Extract the (x, y) coordinate from the center of the cell holding the provided text.  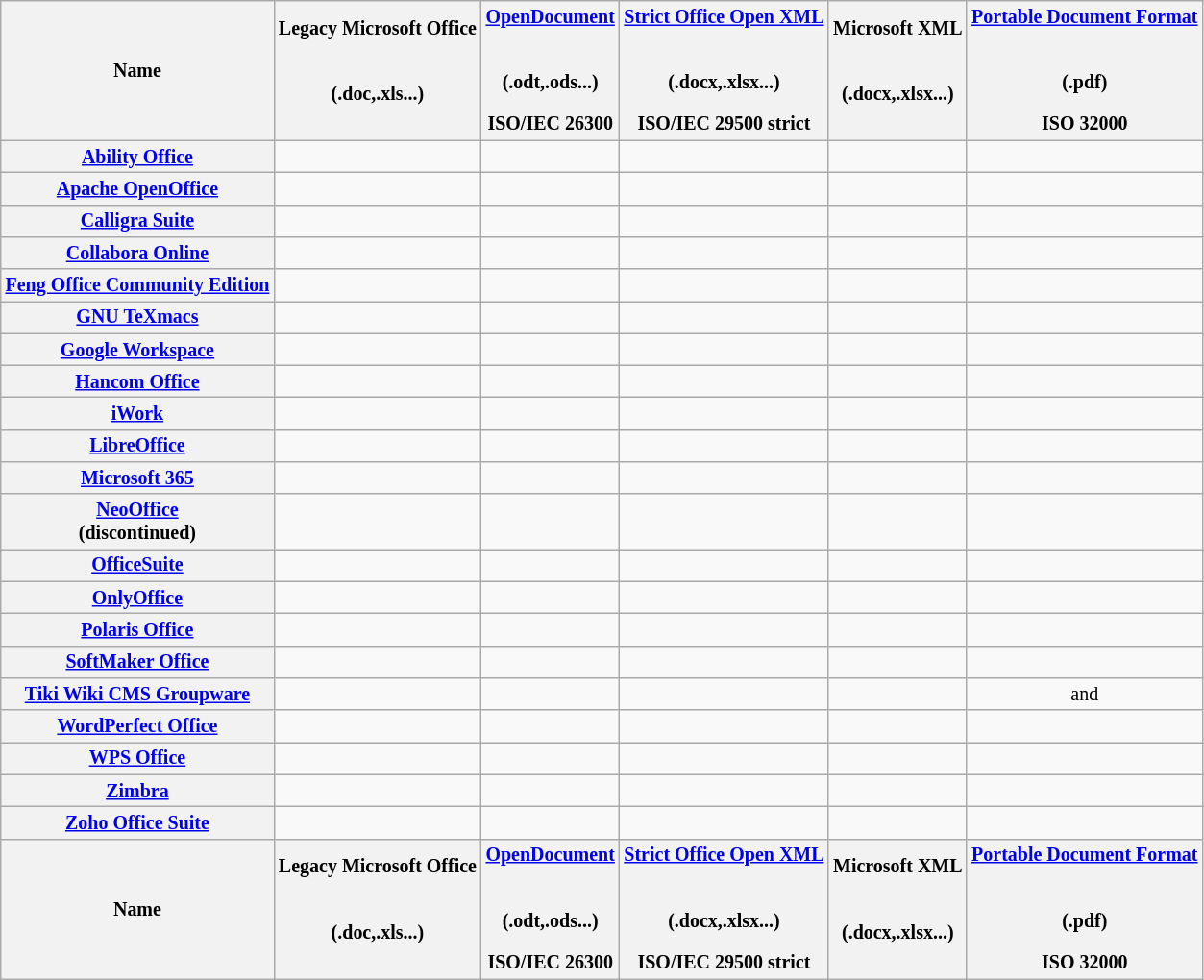
GNU TeXmacs (137, 317)
OfficeSuite (137, 565)
Apache OpenOffice (137, 188)
SoftMaker Office (137, 663)
Zimbra (137, 790)
Calligra Suite (137, 221)
Collabora Online (137, 254)
Feng Office Community Edition (137, 284)
Microsoft 365 (137, 478)
NeoOffice (discontinued) (137, 523)
OnlyOffice (137, 598)
Ability Office (137, 158)
WordPerfect Office (137, 726)
Zoho Office Suite (137, 822)
Google Workspace (137, 350)
and (1084, 694)
Hancom Office (137, 382)
Polaris Office (137, 630)
LibreOffice (137, 446)
Tiki Wiki CMS Groupware (137, 694)
WPS Office (137, 759)
iWork (137, 413)
